Locate the cell with the specified text and output its [X, Y] center coordinate. 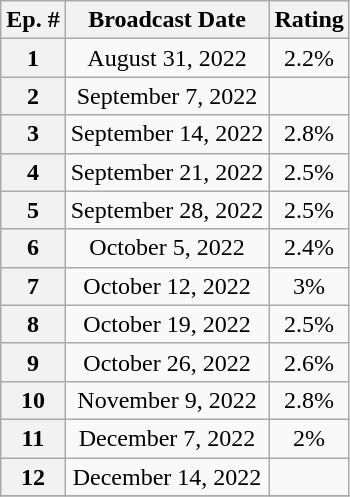
October 12, 2022 [167, 286]
3% [309, 286]
October 26, 2022 [167, 362]
9 [33, 362]
10 [33, 400]
September 28, 2022 [167, 210]
December 7, 2022 [167, 438]
November 9, 2022 [167, 400]
2% [309, 438]
October 5, 2022 [167, 248]
2.6% [309, 362]
Broadcast Date [167, 20]
Ep. # [33, 20]
2 [33, 96]
11 [33, 438]
1 [33, 58]
3 [33, 134]
7 [33, 286]
6 [33, 248]
12 [33, 477]
September 21, 2022 [167, 172]
4 [33, 172]
8 [33, 324]
2.4% [309, 248]
September 14, 2022 [167, 134]
October 19, 2022 [167, 324]
Rating [309, 20]
December 14, 2022 [167, 477]
2.2% [309, 58]
5 [33, 210]
August 31, 2022 [167, 58]
September 7, 2022 [167, 96]
